Determine the (X, Y) coordinate at the center of the cell enclosing the given text.  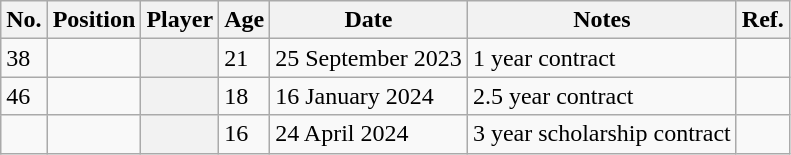
38 (24, 58)
Date (369, 20)
21 (244, 58)
3 year scholarship contract (602, 134)
16 (244, 134)
No. (24, 20)
2.5 year contract (602, 96)
25 September 2023 (369, 58)
16 January 2024 (369, 96)
46 (24, 96)
Ref. (762, 20)
1 year contract (602, 58)
24 April 2024 (369, 134)
Notes (602, 20)
Position (94, 20)
18 (244, 96)
Age (244, 20)
Player (180, 20)
